Extract the (x, y) coordinate from the center of the cell holding the provided text.  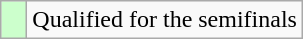
Qualified for the semifinals (165, 20)
